Detect which cell encompasses the target text, then output its [x, y] center coordinate. 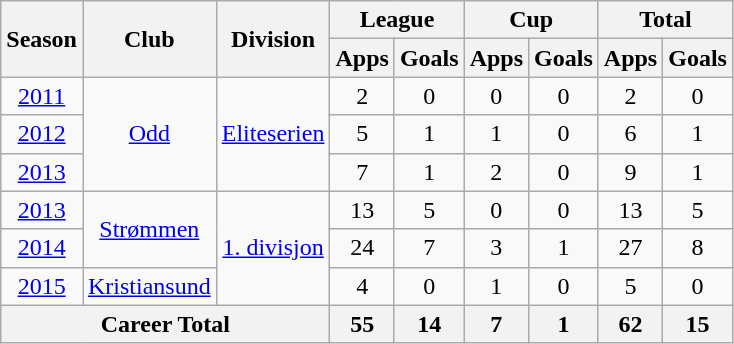
27 [630, 248]
1. divisjon [273, 248]
2015 [42, 286]
3 [496, 248]
14 [429, 324]
55 [362, 324]
4 [362, 286]
8 [698, 248]
Eliteserien [273, 134]
15 [698, 324]
Career Total [166, 324]
Kristiansund [149, 286]
9 [630, 172]
League [397, 20]
62 [630, 324]
2014 [42, 248]
Season [42, 39]
24 [362, 248]
Strømmen [149, 229]
Total [665, 20]
Club [149, 39]
Division [273, 39]
Odd [149, 134]
6 [630, 134]
2011 [42, 96]
Cup [531, 20]
2012 [42, 134]
